Output the [X, Y] coordinate of the center of the cell containing the given text.  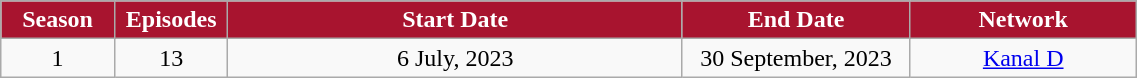
Episodes [171, 20]
Network [1024, 20]
Kanal D [1024, 58]
30 September, 2023 [796, 58]
6 July, 2023 [455, 58]
1 [58, 58]
13 [171, 58]
Start Date [455, 20]
End Date [796, 20]
Season [58, 20]
